Extract the (x, y) coordinate from the center of the cell holding the provided text.  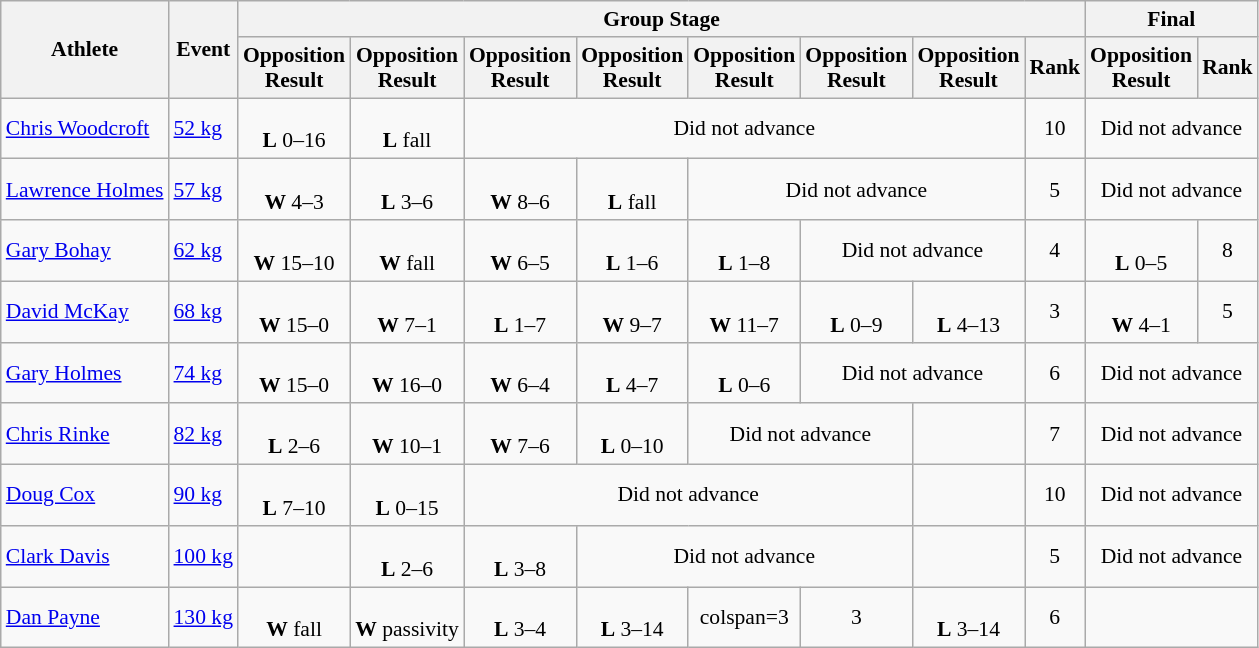
Final (1172, 19)
W 6–5 (520, 250)
L 4–13 (968, 312)
90 kg (204, 496)
L 1–6 (632, 250)
W 7–1 (407, 312)
W 8–6 (520, 190)
L 4–7 (632, 372)
68 kg (204, 312)
L 0–5 (1141, 250)
100 kg (204, 556)
Doug Cox (85, 496)
L 0–6 (744, 372)
Dan Payne (85, 618)
7 (1054, 434)
L 7–10 (294, 496)
W 6–4 (520, 372)
130 kg (204, 618)
L 0–15 (407, 496)
Clark Davis (85, 556)
Athlete (85, 50)
L 1–8 (744, 250)
52 kg (204, 128)
Event (204, 50)
W 9–7 (632, 312)
L 1–7 (520, 312)
74 kg (204, 372)
Chris Rinke (85, 434)
L 0–10 (632, 434)
82 kg (204, 434)
62 kg (204, 250)
L 0–9 (856, 312)
Gary Holmes (85, 372)
L 0–16 (294, 128)
Chris Woodcroft (85, 128)
W 7–6 (520, 434)
L 3–6 (407, 190)
colspan=3 (744, 618)
W 11–7 (744, 312)
8 (1228, 250)
David McKay (85, 312)
W 15–10 (294, 250)
W 10–1 (407, 434)
W 16–0 (407, 372)
4 (1054, 250)
L 3–8 (520, 556)
W 4–3 (294, 190)
Lawrence Holmes (85, 190)
Group Stage (662, 19)
W 4–1 (1141, 312)
Gary Bohay (85, 250)
57 kg (204, 190)
W passivity (407, 618)
L 3–4 (520, 618)
